From the cell containing the given text, extract its center point as [x, y] coordinate. 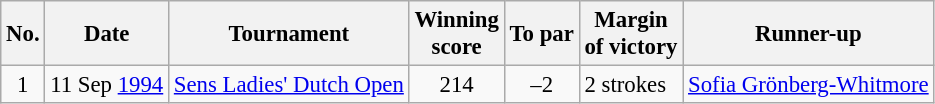
Winningscore [456, 34]
Date [107, 34]
1 [23, 85]
No. [23, 34]
Sens Ladies' Dutch Open [290, 85]
Runner-up [808, 34]
214 [456, 85]
2 strokes [631, 85]
11 Sep 1994 [107, 85]
Tournament [290, 34]
To par [542, 34]
–2 [542, 85]
Marginof victory [631, 34]
Sofia Grönberg-Whitmore [808, 85]
